Determine the [x, y] coordinate at the center of the cell enclosing the given text.  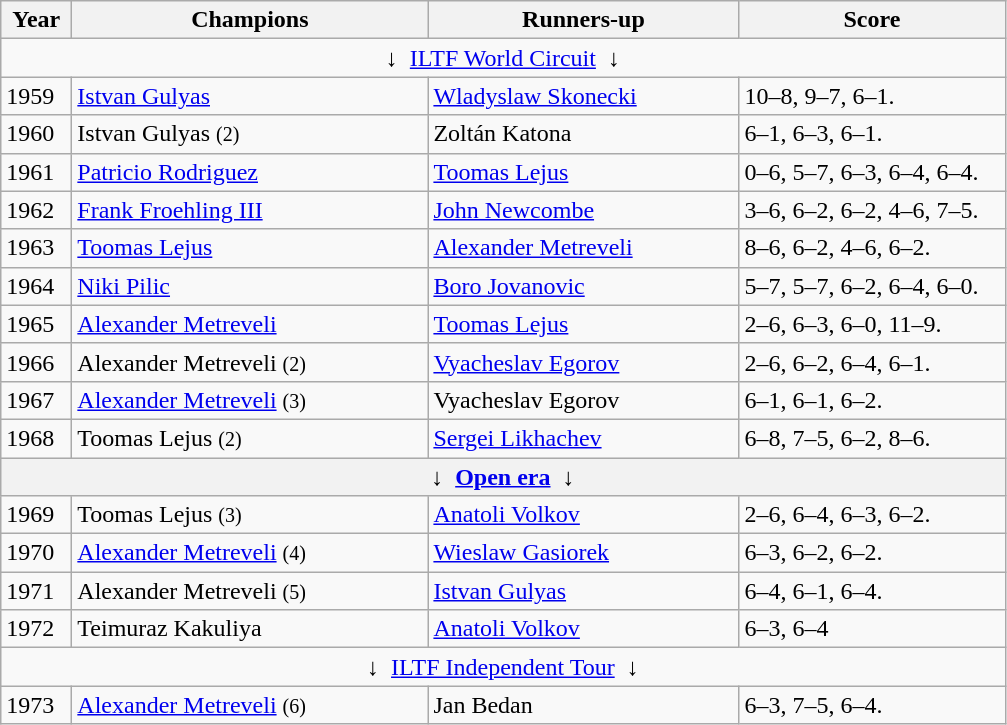
2–6, 6–3, 6–0, 11–9. [872, 324]
Wladyslaw Skonecki [584, 96]
1961 [36, 172]
Year [36, 20]
3–6, 6–2, 6–2, 4–6, 7–5. [872, 210]
1966 [36, 362]
1959 [36, 96]
Sergei Likhachev [584, 438]
1967 [36, 400]
0–6, 5–7, 6–3, 6–4, 6–4. [872, 172]
2–6, 6–2, 6–4, 6–1. [872, 362]
Jan Bedan [584, 705]
6–3, 6–2, 6–2. [872, 553]
↓ ILTF Independent Tour ↓ [503, 667]
1964 [36, 286]
1960 [36, 134]
6–8, 7–5, 6–2, 8–6. [872, 438]
Zoltán Katona [584, 134]
Champions [250, 20]
1968 [36, 438]
1971 [36, 591]
Niki Pilic [250, 286]
Runners-up [584, 20]
2–6, 6–4, 6–3, 6–2. [872, 515]
Istvan Gulyas (2) [250, 134]
10–8, 9–7, 6–1. [872, 96]
6–1, 6–3, 6–1. [872, 134]
Teimuraz Kakuliya [250, 629]
1962 [36, 210]
6–4, 6–1, 6–4. [872, 591]
6–3, 7–5, 6–4. [872, 705]
Toomas Lejus (3) [250, 515]
6–3, 6–4 [872, 629]
Alexander Metreveli (3) [250, 400]
1969 [36, 515]
Wieslaw Gasiorek [584, 553]
5–7, 5–7, 6–2, 6–4, 6–0. [872, 286]
1965 [36, 324]
Alexander Metreveli (5) [250, 591]
1973 [36, 705]
1972 [36, 629]
Boro Jovanovic [584, 286]
Score [872, 20]
1970 [36, 553]
↓ ILTF World Circuit ↓ [503, 58]
John Newcombe [584, 210]
Frank Froehling III [250, 210]
Patricio Rodriguez [250, 172]
Alexander Metreveli (2) [250, 362]
1963 [36, 248]
6–1, 6–1, 6–2. [872, 400]
Alexander Metreveli (6) [250, 705]
8–6, 6–2, 4–6, 6–2. [872, 248]
Alexander Metreveli (4) [250, 553]
↓ Open era ↓ [503, 477]
Toomas Lejus (2) [250, 438]
